Capture the cell that displays the provided text and extract its (x, y) central coordinate. 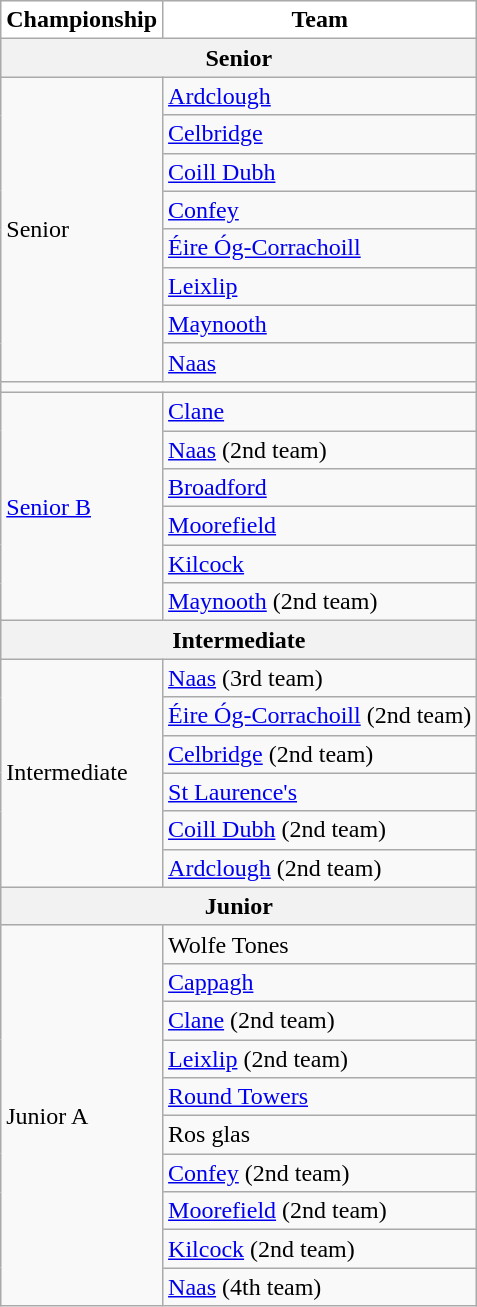
Moorefield (2nd team) (320, 1211)
Kilcock (320, 564)
Senior B (82, 506)
Round Towers (320, 1097)
Junior A (82, 1116)
Wolfe Tones (320, 944)
Coill Dubh (320, 172)
Maynooth (320, 324)
Junior (239, 906)
Ros glas (320, 1135)
Cappagh (320, 982)
Celbridge (320, 134)
Clane (320, 411)
Team (320, 20)
Naas (3rd team) (320, 678)
Éire Óg-Corrachoill (2nd team) (320, 716)
Leixlip (2nd team) (320, 1059)
Broadford (320, 488)
Éire Óg-Corrachoill (320, 248)
Kilcock (2nd team) (320, 1249)
Leixlip (320, 286)
Confey (2nd team) (320, 1173)
Celbridge (2nd team) (320, 754)
Clane (2nd team) (320, 1020)
Coill Dubh (2nd team) (320, 830)
Confey (320, 210)
St Laurence's (320, 792)
Naas (320, 362)
Ardclough (2nd team) (320, 868)
Maynooth (2nd team) (320, 602)
Ardclough (320, 96)
Naas (4th team) (320, 1287)
Moorefield (320, 526)
Naas (2nd team) (320, 449)
Championship (82, 20)
